Identify which cell holds the provided text, then report its (X, Y) central coordinate. 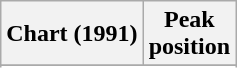
Peakposition (189, 34)
Chart (1991) (72, 34)
